Capture the cell that displays the provided text and extract its (x, y) central coordinate. 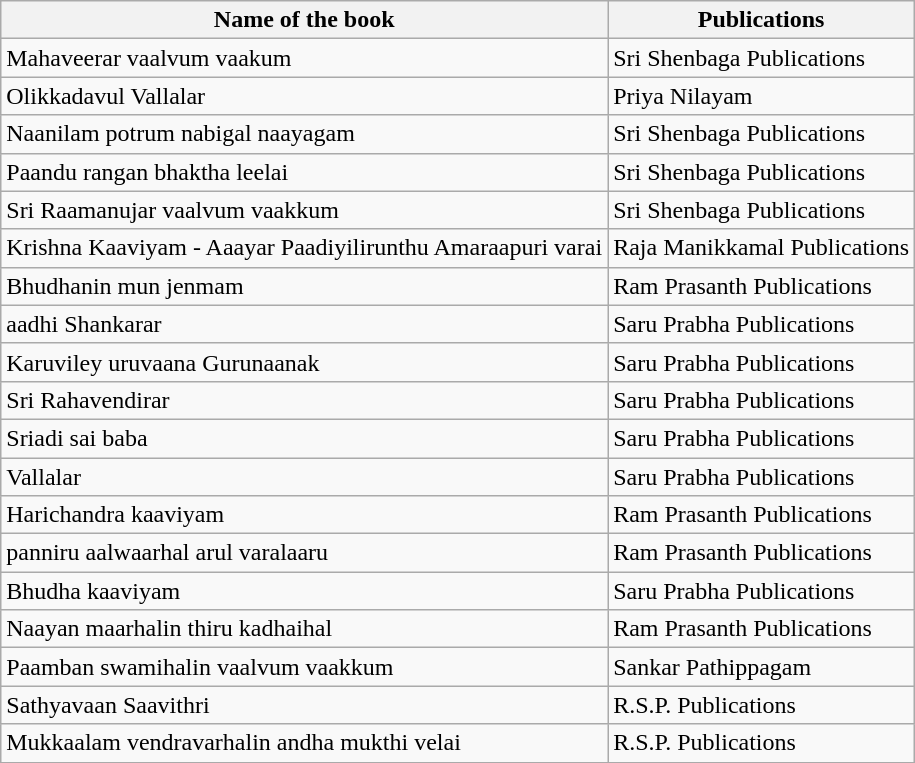
Naayan maarhalin thiru kadhaihal (304, 629)
aadhi Shankarar (304, 324)
Priya Nilayam (762, 96)
Mukkaalam vendravarhalin andha mukthi velai (304, 743)
Paandu rangan bhaktha leelai (304, 172)
Publications (762, 20)
Sri Rahavendirar (304, 400)
Bhudha kaaviyam (304, 591)
Sriadi sai baba (304, 438)
Sri Raamanujar vaalvum vaakkum (304, 210)
Harichandra kaaviyam (304, 515)
Naanilam potrum nabigal naayagam (304, 134)
Olikkadavul Vallalar (304, 96)
Paamban swamihalin vaalvum vaakkum (304, 667)
Name of the book (304, 20)
panniru aalwaarhal arul varalaaru (304, 553)
Sathyavaan Saavithri (304, 705)
Mahaveerar vaalvum vaakum (304, 58)
Krishna Kaaviyam - Aaayar Paadiyilirunthu Amaraapuri varai (304, 248)
Raja Manikkamal Publications (762, 248)
Bhudhanin mun jenmam (304, 286)
Vallalar (304, 477)
Karuviley uruvaana Gurunaanak (304, 362)
Sankar Pathippagam (762, 667)
